Pinpoint the cell where the given text exists, returning its [X, Y] midpoint coordinate. 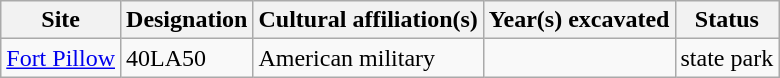
American military [368, 58]
Fort Pillow [61, 58]
Cultural affiliation(s) [368, 20]
Site [61, 20]
Year(s) excavated [579, 20]
state park [727, 58]
Designation [187, 20]
40LA50 [187, 58]
Status [727, 20]
